Detect which cell encompasses the target text, then output its (x, y) center coordinate. 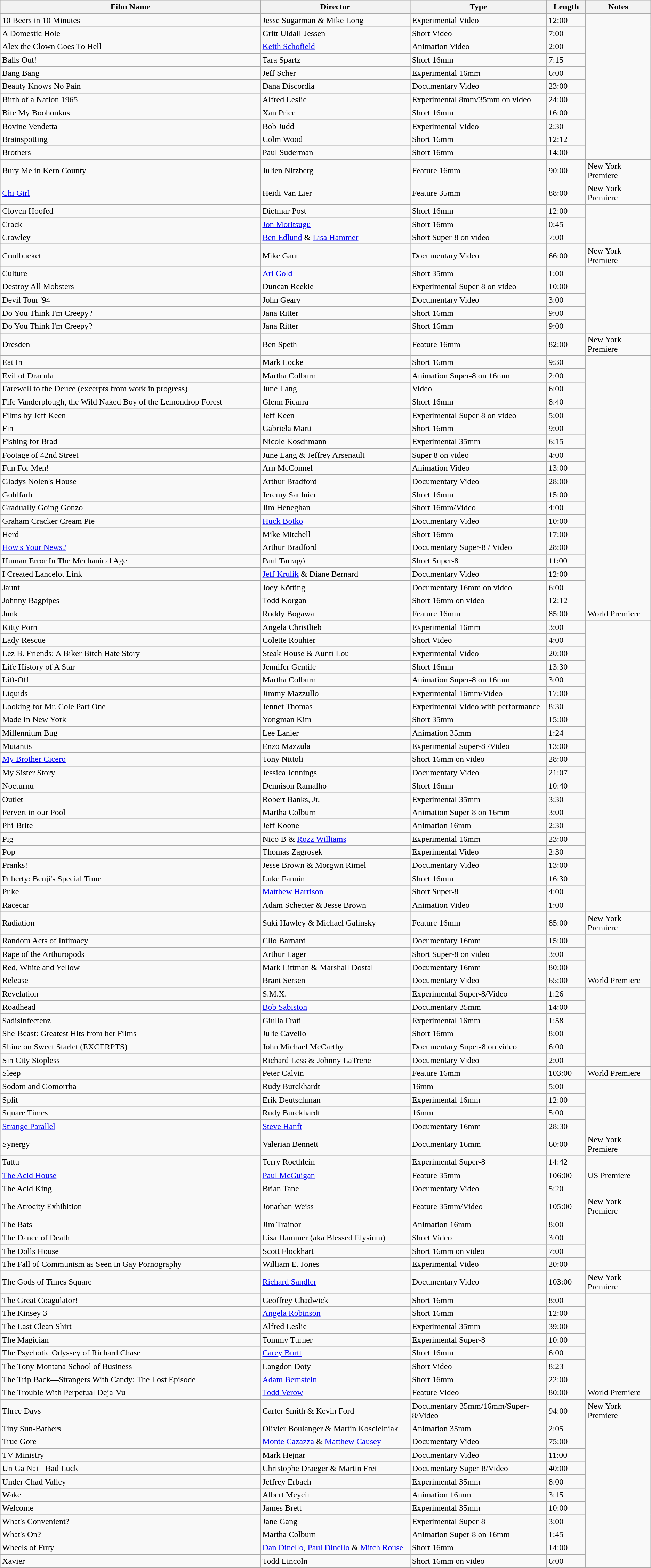
Crack (130, 224)
Todd Korgan (335, 600)
Experimental 16mm/Video (479, 693)
Valerian Bennett (335, 1144)
Jon Moritsugu (335, 224)
Adam Schecter & Jesse Brown (335, 905)
Dresden (130, 344)
Colm Wood (335, 139)
The Great Coagulator! (130, 1300)
Ben Edlund & Lisa Hammer (335, 238)
Outlet (130, 799)
Adam Bernstein (335, 1379)
10:40 (566, 786)
9:30 (566, 362)
Glenn Ficarra (335, 402)
William E. Jones (335, 1264)
A Domestic Hole (130, 33)
Junk (130, 614)
Jim Heneghan (335, 508)
Richard Sandler (335, 1282)
Alex the Clown Goes To Hell (130, 47)
Duncan Reekie (335, 287)
106:00 (566, 1175)
5:20 (566, 1189)
Jimmy Mazzullo (335, 693)
Fin (130, 429)
Sin City Stopless (130, 1060)
Goldfarb (130, 495)
I Created Lancelot Link (130, 574)
Tiny Sun-Bathers (130, 1429)
The Dance of Death (130, 1238)
Fun For Men! (130, 468)
8:40 (566, 402)
Jeff Koone (335, 825)
Jane Gang (335, 1521)
66:00 (566, 255)
Beauty Knows No Pain (130, 86)
Mutantis (130, 746)
Monte Cazazza & Matthew Causey (335, 1442)
Olivier Boulanger & Martin Koscielniak (335, 1429)
Gritt Uldall-Jessen (335, 33)
Erik Deutschman (335, 1100)
40:00 (566, 1468)
Short 16mm/Video (479, 508)
Split (130, 1100)
Brant Sersen (335, 981)
Bite My Boohonkus (130, 113)
Brainspotting (130, 139)
Documentary 16mm on video (479, 587)
The Last Clean Shirt (130, 1327)
Carter Smith & Kevin Ford (335, 1411)
6:15 (566, 442)
Xavier (130, 1561)
Lee Lanier (335, 733)
16:30 (566, 879)
Feature Video (479, 1393)
Life History of A Star (130, 667)
Tommy Turner (335, 1340)
Huck Botko (335, 521)
Kitty Porn (130, 627)
Scott Flockhart (335, 1251)
Dietmar Post (335, 211)
Crawley (130, 238)
What's On? (130, 1535)
John Michael McCarthy (335, 1047)
Liquids (130, 693)
Looking for Mr. Cole Part One (130, 706)
Gladys Nolen's House (130, 481)
Mark Locke (335, 362)
88:00 (566, 193)
Todd Lincoln (335, 1561)
Bob Sabiston (335, 1007)
Jeff Keen (335, 415)
39:00 (566, 1327)
The Tony Montana School of Business (130, 1366)
24:00 (566, 99)
Pop (130, 852)
Nocturnu (130, 786)
Jesse Brown & Morgwn Rimel (335, 865)
My Sister Story (130, 773)
Fishing for Brad (130, 442)
Clio Barnard (335, 941)
Phi-Brite (130, 825)
Nicole Koschmann (335, 442)
Herd (130, 534)
Mike Gaut (335, 255)
Sodom and Gomorrha (130, 1087)
The Bats (130, 1224)
Super 8 on video (479, 455)
14:42 (566, 1162)
105:00 (566, 1206)
The Atrocity Exhibition (130, 1206)
Roadhead (130, 1007)
Racecar (130, 905)
Jeffrey Erbach (335, 1481)
Destroy All Mobsters (130, 287)
Farewell to the Deuce (excerpts from work in progress) (130, 389)
The Gods of Times Square (130, 1282)
Experimental Super-8 /Video (479, 746)
Jonathan Weiss (335, 1206)
Crudbucket (130, 255)
Rape of the Arthuropods (130, 954)
Documentary 35mm (479, 1007)
Cloven Hoofed (130, 211)
Puberty: Benji's Special Time (130, 879)
Mark Littman & Marshall Dostal (335, 967)
Suki Hawley & Michael Galinsky (335, 923)
Films by Jeff Keen (130, 415)
Culture (130, 273)
Angela Christlieb (335, 627)
The Trip Back—Strangers With Candy: The Lost Episode (130, 1379)
James Brett (335, 1508)
7:15 (566, 60)
My Brother Cicero (130, 759)
Gradually Going Gonzo (130, 508)
Wake (130, 1495)
Notes (618, 7)
Documentary 35mm/16mm/Super-8/Video (479, 1411)
Fife Vanderplough, the Wild Naked Boy of the Lemondrop Forest (130, 402)
Enzo Mazzula (335, 746)
2:05 (566, 1429)
Jennifer Gentile (335, 667)
Experimental Video with performance (479, 706)
Pervert in our Pool (130, 812)
Feature 35mm/Video (479, 1206)
TV Ministry (130, 1455)
Albert Meycir (335, 1495)
Arn McConnel (335, 468)
Bovine Vendetta (130, 126)
10 Beers in 10 Minutes (130, 20)
82:00 (566, 344)
Bob Judd (335, 126)
8:23 (566, 1366)
Synergy (130, 1144)
Tony Nittoli (335, 759)
John Geary (335, 300)
Peter Calvin (335, 1073)
21:07 (566, 773)
Julien Nitzberg (335, 170)
Birth of a Nation 1965 (130, 99)
The Dolls House (130, 1251)
Lady Rescue (130, 640)
Sadisinfectenz (130, 1020)
Sleep (130, 1073)
True Gore (130, 1442)
Richard Less & Johnny LaTrene (335, 1060)
Jennet Thomas (335, 706)
Bury Me in Kern County (130, 170)
Thomas Zagrosek (335, 852)
Roddy Bogawa (335, 614)
16:00 (566, 113)
Length (566, 7)
Revelation (130, 994)
Jeff Krulik & Diane Bernard (335, 574)
1:45 (566, 1535)
Joey Kötting (335, 587)
The Acid House (130, 1175)
Square Times (130, 1113)
Three Days (130, 1411)
Colette Rouhier (335, 640)
Matthew Harrison (335, 892)
Director (335, 7)
65:00 (566, 981)
Pranks! (130, 865)
Bang Bang (130, 73)
1:26 (566, 994)
S.M.X. (335, 994)
Documentary Super-8 / Video (479, 547)
Tara Spartz (335, 60)
Steak House & Aunti Lou (335, 654)
Luke Fannin (335, 879)
Dana Discordia (335, 86)
Type (479, 7)
Paul Tarragó (335, 561)
Heidi Van Lier (335, 193)
Paul McGuigan (335, 1175)
Human Error In The Mechanical Age (130, 561)
1:24 (566, 733)
Radiation (130, 923)
Jeremy Saulnier (335, 495)
28:30 (566, 1126)
Mike Mitchell (335, 534)
Brian Tane (335, 1189)
Gabriela Marti (335, 429)
Video (479, 389)
She-Beast: Greatest Hits from her Films (130, 1033)
Lift-Off (130, 680)
Documentary Super-8/Video (479, 1468)
Keith Schofield (335, 47)
Nico B & Rozz Williams (335, 839)
94:00 (566, 1411)
Millennium Bug (130, 733)
1:58 (566, 1020)
Jaunt (130, 587)
Todd Verow (335, 1393)
0:45 (566, 224)
Experimental 8mm/35mm on video (479, 99)
Documentary Super-8 on video (479, 1047)
Xan Price (335, 113)
75:00 (566, 1442)
US Premiere (618, 1175)
8:30 (566, 706)
Jim Trainor (335, 1224)
Made In New York (130, 720)
Tattu (130, 1162)
Geoffrey Chadwick (335, 1300)
Carey Burtt (335, 1353)
Jesse Sugarman & Mike Long (335, 20)
Red, White and Yellow (130, 967)
Graham Cracker Cream Pie (130, 521)
Eat In (130, 362)
Lisa Hammer (aka Blessed Elysium) (335, 1238)
Johnny Bagpipes (130, 600)
Strange Parallel (130, 1126)
Chi Girl (130, 193)
22:00 (566, 1379)
Christophe Draeger & Martin Frei (335, 1468)
90:00 (566, 170)
The Fall of Communism as Seen in Gay Pornography (130, 1264)
Dan Dinello, Paul Dinello & Mitch Rouse (335, 1548)
What's Convenient? (130, 1521)
Welcome (130, 1508)
The Kinsey 3 (130, 1313)
Film Name (130, 7)
3:15 (566, 1495)
Jessica Jennings (335, 773)
Lez B. Friends: A Biker Bitch Hate Story (130, 654)
Random Acts of Intimacy (130, 941)
Footage of 42nd Street (130, 455)
Devil Tour '94 (130, 300)
Yongman Kim (335, 720)
The Acid King (130, 1189)
3:30 (566, 799)
Giulia Frati (335, 1020)
Under Chad Valley (130, 1481)
Release (130, 981)
Ari Gold (335, 273)
The Magician (130, 1340)
Pig (130, 839)
June Lang & Jeffrey Arsenault (335, 455)
Julie Cavello (335, 1033)
Robert Banks, Jr. (335, 799)
Puke (130, 892)
Jeff Scher (335, 73)
Shine on Sweet Starlet (EXCERPTS) (130, 1047)
Arthur Lager (335, 954)
How's Your News? (130, 547)
June Lang (335, 389)
Balls Out! (130, 60)
Experimental Super-8/Video (479, 994)
Angela Robinson (335, 1313)
Dennison Ramalho (335, 786)
Wheels of Fury (130, 1548)
Evil of Dracula (130, 375)
Mark Hejnar (335, 1455)
Paul Suderman (335, 152)
Brothers (130, 152)
Terry Roethlein (335, 1162)
13:30 (566, 667)
60:00 (566, 1144)
Un Ga Nai - Bad Luck (130, 1468)
The Trouble With Perpetual Deja-Vu (130, 1393)
Langdon Doty (335, 1366)
Ben Speth (335, 344)
Steve Hanft (335, 1126)
The Psychotic Odyssey of Richard Chase (130, 1353)
